Determine the [X, Y] coordinate at the center of the cell enclosing the given text.  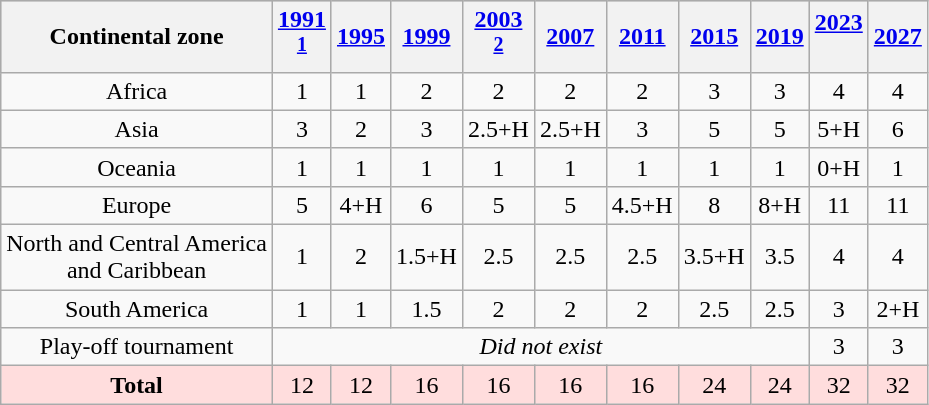
1999 [427, 37]
Total [137, 385]
2011 [642, 37]
3.5+H [714, 258]
2+H [898, 309]
Oceania [137, 167]
4.5+H [642, 205]
North and Central Americaand Caribbean [137, 258]
Africa [137, 91]
1995 [360, 37]
2015 [714, 37]
Continental zone [137, 37]
Play-off tournament [137, 347]
2007 [570, 37]
Did not exist [540, 347]
2019 [780, 37]
20032 [498, 37]
Asia [137, 129]
South America [137, 309]
4+H [360, 205]
19911 [302, 37]
2027 [898, 37]
2023 [838, 37]
1.5 [427, 309]
Europe [137, 205]
1.5+H [427, 258]
8 [714, 205]
3.5 [780, 258]
5+H [838, 129]
8+H [780, 205]
0+H [838, 167]
